Scan for the cell matching the given text and deliver its [x, y] coordinate at center. 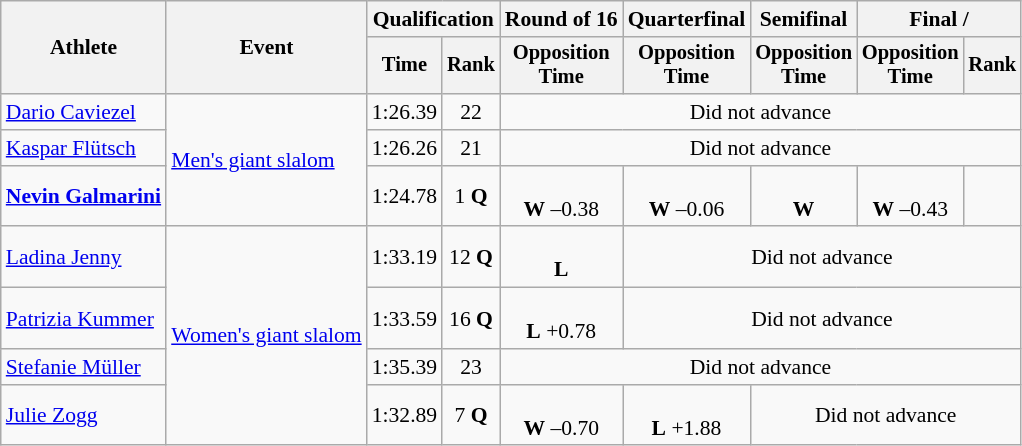
Nevin Galmarini [84, 196]
1:35.39 [404, 367]
12 Q [471, 258]
1:24.78 [404, 196]
L +0.78 [562, 318]
Julie Zogg [84, 416]
23 [471, 367]
7 Q [471, 416]
21 [471, 148]
1:33.19 [404, 258]
1:33.59 [404, 318]
Stefanie Müller [84, 367]
Men's giant slalom [266, 160]
1:26.39 [404, 112]
Kaspar Flütsch [84, 148]
Event [266, 48]
1 Q [471, 196]
Quarterfinal [687, 19]
22 [471, 112]
L +1.88 [687, 416]
Athlete [84, 48]
L [562, 258]
Time [404, 66]
Women's giant slalom [266, 336]
Qualification [434, 19]
Ladina Jenny [84, 258]
Dario Caviezel [84, 112]
W –0.43 [910, 196]
Final / [939, 19]
1:26.26 [404, 148]
1:32.89 [404, 416]
W [804, 196]
16 Q [471, 318]
W –0.70 [562, 416]
W –0.06 [687, 196]
Patrizia Kummer [84, 318]
W –0.38 [562, 196]
Semifinal [804, 19]
Round of 16 [562, 19]
